Capture the cell that displays the provided text and extract its [X, Y] central coordinate. 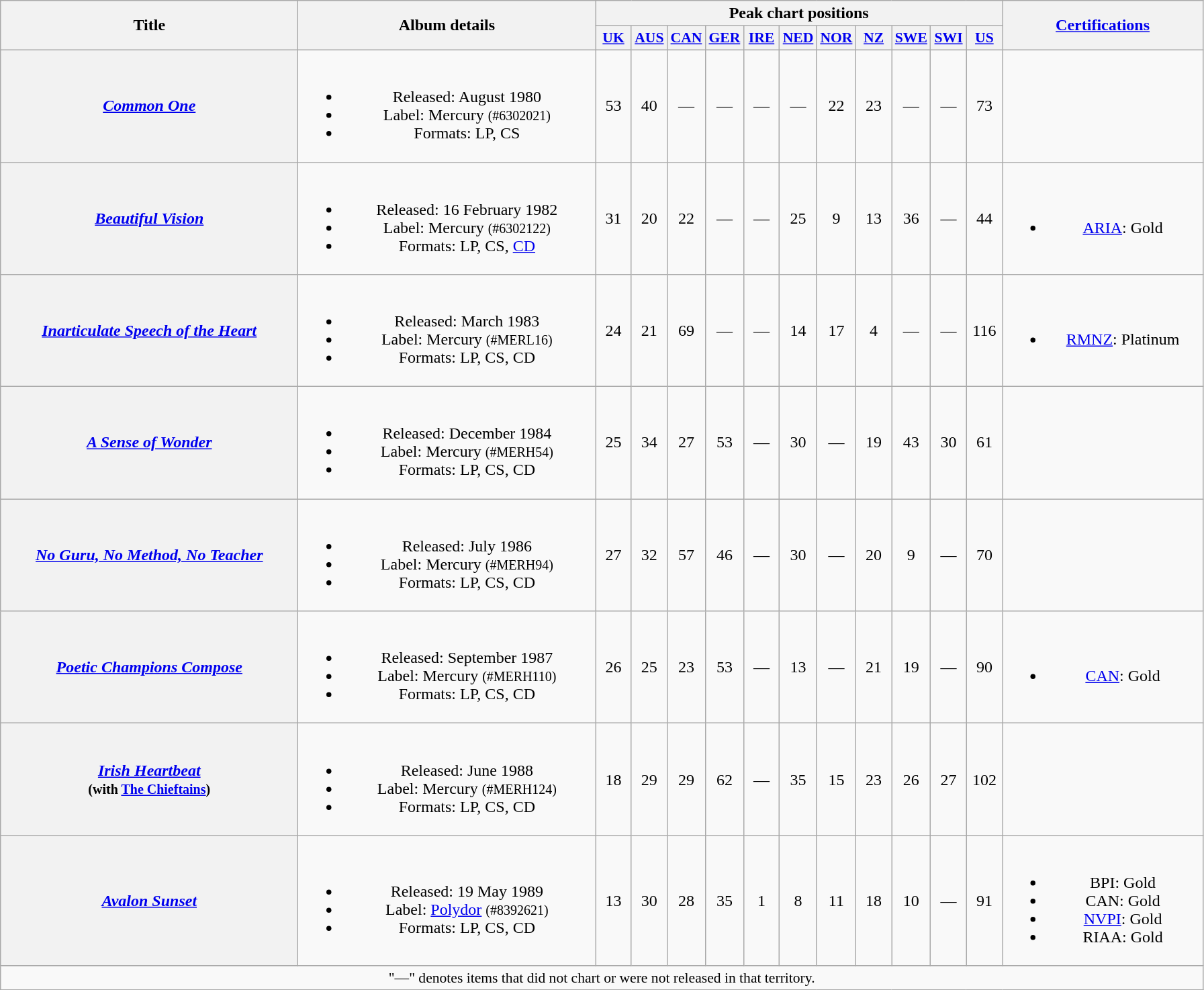
Released: August 1980Label: Mercury (#6302021)Formats: LP, CS [447, 106]
Certifications [1103, 26]
BPI: GoldCAN: GoldNVPI: GoldRIAA: Gold [1103, 901]
SWI [948, 38]
1 [761, 901]
Released: December 1984Label: Mercury (#MERH54)Formats: LP, CS, CD [447, 443]
102 [984, 779]
A Sense of Wonder [149, 443]
61 [984, 443]
14 [798, 330]
Beautiful Vision [149, 219]
CAN [686, 38]
Irish Heartbeat(with The Chieftains) [149, 779]
28 [686, 901]
Released: June 1988Label: Mercury (#MERH124)Formats: LP, CS, CD [447, 779]
10 [911, 901]
Released: 16 February 1982Label: Mercury (#6302122)Formats: LP, CS, CD [447, 219]
32 [649, 555]
Released: July 1986Label: Mercury (#MERH94)Formats: LP, CS, CD [447, 555]
ARIA: Gold [1103, 219]
"—" denotes items that did not chart or were not released in that territory. [602, 978]
Inarticulate Speech of the Heart [149, 330]
NED [798, 38]
IRE [761, 38]
Released: September 1987Label: Mercury (#MERH110)Formats: LP, CS, CD [447, 668]
UK [614, 38]
90 [984, 668]
Album details [447, 26]
Peak chart positions [799, 13]
SWE [911, 38]
11 [836, 901]
Released: 19 May 1989Label: Polydor (#8392621)Formats: LP, CS, CD [447, 901]
34 [649, 443]
GER [724, 38]
31 [614, 219]
17 [836, 330]
57 [686, 555]
15 [836, 779]
24 [614, 330]
Avalon Sunset [149, 901]
91 [984, 901]
43 [911, 443]
NZ [873, 38]
Released: March 1983Label: Mercury (#MERL16)Formats: LP, CS, CD [447, 330]
8 [798, 901]
Poetic Champions Compose [149, 668]
CAN: Gold [1103, 668]
Common One [149, 106]
Title [149, 26]
69 [686, 330]
116 [984, 330]
62 [724, 779]
36 [911, 219]
70 [984, 555]
4 [873, 330]
RMNZ: Platinum [1103, 330]
40 [649, 106]
AUS [649, 38]
NOR [836, 38]
US [984, 38]
No Guru, No Method, No Teacher [149, 555]
46 [724, 555]
44 [984, 219]
73 [984, 106]
